Identify which cell holds the provided text, then report its [x, y] central coordinate. 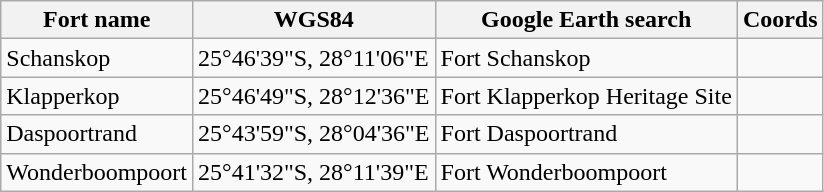
25°46'39"S, 28°11'06"E [314, 58]
Fort Daspoortrand [586, 134]
25°43'59"S, 28°04'36"E [314, 134]
Klapperkop [97, 96]
Daspoortrand [97, 134]
25°46'49"S, 28°12'36"E [314, 96]
Fort Wonderboompoort [586, 172]
Fort Schanskop [586, 58]
Wonderboompoort [97, 172]
25°41'32"S, 28°11'39"E [314, 172]
WGS84 [314, 20]
Coords [780, 20]
Fort Klapperkop Heritage Site [586, 96]
Fort name [97, 20]
Schanskop [97, 58]
Google Earth search [586, 20]
